Extract the (X, Y) coordinate from the center of the cell holding the provided text.  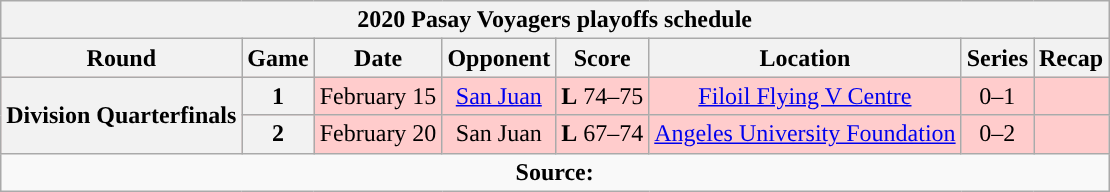
Game (278, 58)
0–1 (997, 96)
0–2 (997, 134)
February 20 (378, 134)
Round (122, 58)
L 74–75 (602, 96)
February 15 (378, 96)
Angeles University Foundation (805, 134)
Location (805, 58)
Series (997, 58)
2 (278, 134)
Opponent (499, 58)
L 67–74 (602, 134)
Source: (555, 172)
Recap (1072, 58)
Score (602, 58)
1 (278, 96)
Filoil Flying V Centre (805, 96)
2020 Pasay Voyagers playoffs schedule (555, 20)
Division Quarterfinals (122, 115)
Date (378, 58)
